Determine the [X, Y] coordinate at the center of the cell enclosing the given text.  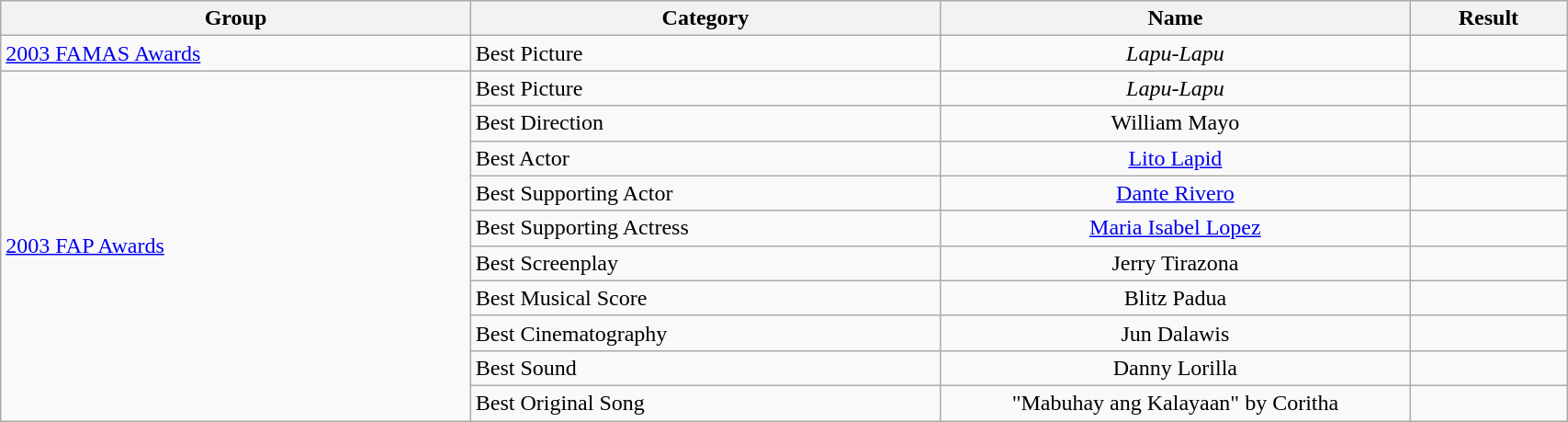
Best Screenplay [705, 263]
Result [1488, 18]
Best Cinematography [705, 333]
Best Musical Score [705, 298]
Group [235, 18]
Name [1176, 18]
Best Sound [705, 368]
Jun Dalawis [1176, 333]
Category [705, 18]
Best Actor [705, 158]
Best Supporting Actress [705, 228]
Best Original Song [705, 403]
2003 FAMAS Awards [235, 53]
Jerry Tirazona [1176, 263]
Lito Lapid [1176, 158]
Dante Rivero [1176, 193]
William Mayo [1176, 123]
"Mabuhay ang Kalayaan" by Coritha [1176, 403]
Danny Lorilla [1176, 368]
2003 FAP Awards [235, 246]
Best Supporting Actor [705, 193]
Blitz Padua [1176, 298]
Maria Isabel Lopez [1176, 228]
Best Direction [705, 123]
